For the text-containing cell, return its midpoint in [X, Y] coordinate format. 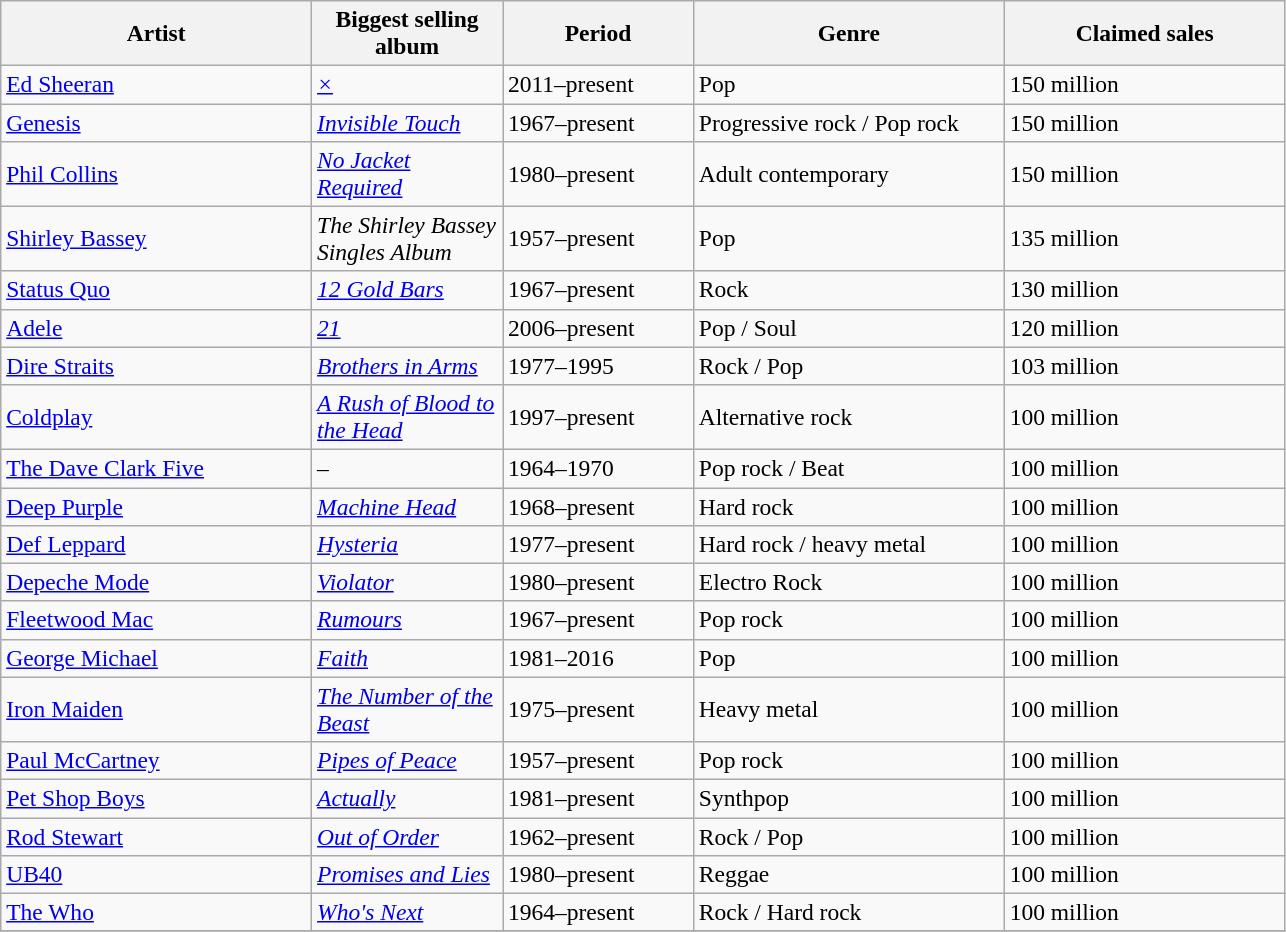
George Michael [156, 658]
Genre [848, 32]
Who's Next [408, 912]
Ed Sheeran [156, 84]
Rod Stewart [156, 836]
Hard rock [848, 506]
Synthpop [848, 798]
Deep Purple [156, 506]
Iron Maiden [156, 710]
Out of Order [408, 836]
Paul McCartney [156, 760]
Brothers in Arms [408, 366]
1962–present [598, 836]
1975–present [598, 710]
Heavy metal [848, 710]
1964–1970 [598, 468]
Adult contemporary [848, 174]
120 million [1144, 328]
Biggest selling album [408, 32]
Actually [408, 798]
The Shirley Bassey Singles Album [408, 238]
Rumours [408, 620]
Coldplay [156, 416]
– [408, 468]
No Jacket Required [408, 174]
1977–present [598, 544]
Reggae [848, 874]
Progressive rock / Pop rock [848, 122]
UB40 [156, 874]
1981–present [598, 798]
Period [598, 32]
12 Gold Bars [408, 290]
135 million [1144, 238]
Depeche Mode [156, 582]
Genesis [156, 122]
Pop rock / Beat [848, 468]
Fleetwood Mac [156, 620]
103 million [1144, 366]
1997–present [598, 416]
Hard rock / heavy metal [848, 544]
Violator [408, 582]
21 [408, 328]
Dire Straits [156, 366]
The Dave Clark Five [156, 468]
Alternative rock [848, 416]
Claimed sales [1144, 32]
Pipes of Peace [408, 760]
Hysteria [408, 544]
Pop / Soul [848, 328]
1981–2016 [598, 658]
130 million [1144, 290]
Artist [156, 32]
Electro Rock [848, 582]
Rock [848, 290]
1968–present [598, 506]
Phil Collins [156, 174]
Rock / Hard rock [848, 912]
Invisible Touch [408, 122]
Shirley Bassey [156, 238]
Machine Head [408, 506]
A Rush of Blood to the Head [408, 416]
2011–present [598, 84]
1964–present [598, 912]
The Who [156, 912]
Promises and Lies [408, 874]
× [408, 84]
2006–present [598, 328]
1977–1995 [598, 366]
Faith [408, 658]
Adele [156, 328]
Status Quo [156, 290]
Pet Shop Boys [156, 798]
The Number of the Beast [408, 710]
Def Leppard [156, 544]
